Extract the (X, Y) coordinate from the center of the cell holding the provided text.  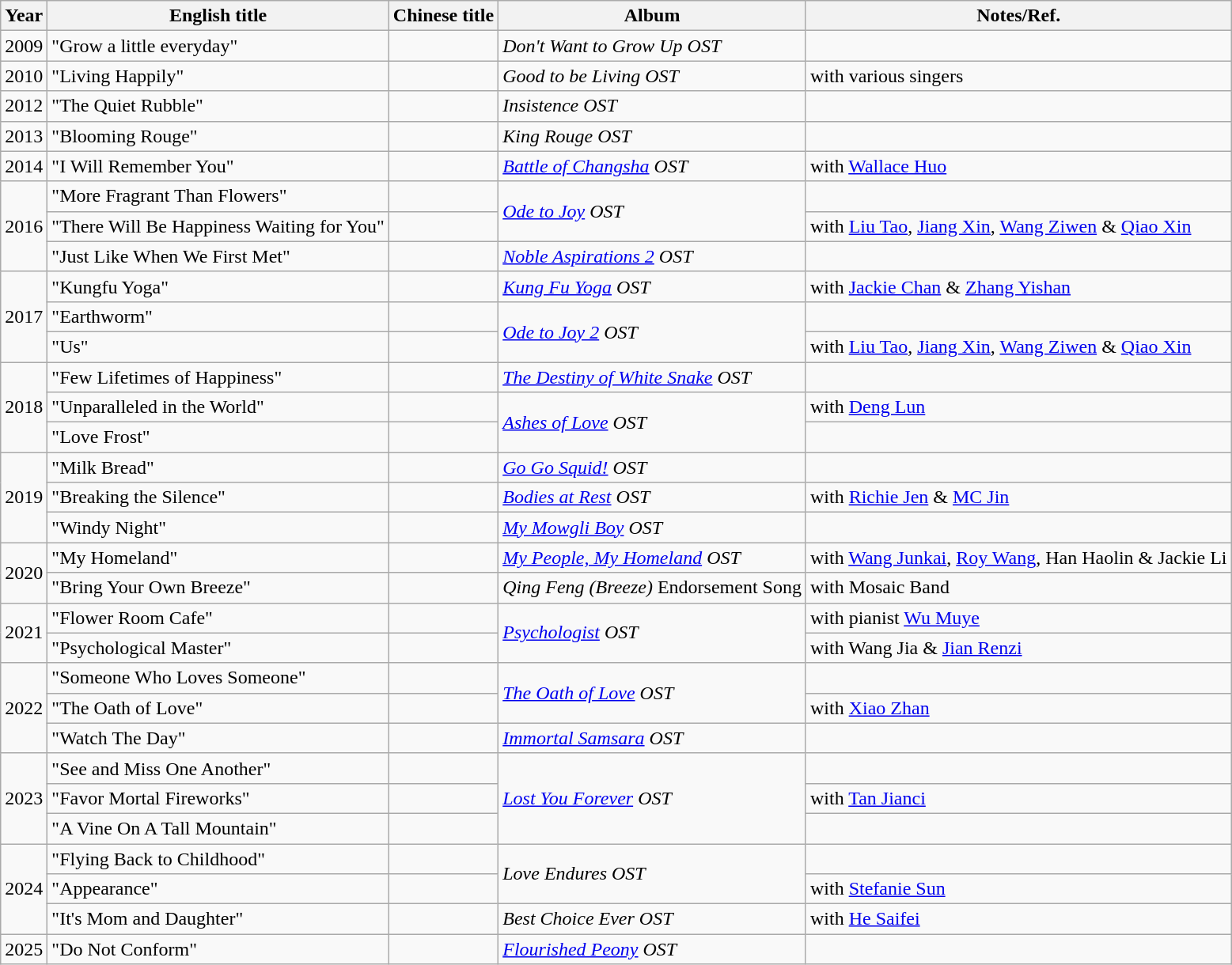
Love Endures OST (652, 873)
"Someone Who Loves Someone" (218, 678)
2016 (24, 226)
Psychologist OST (652, 633)
with Deng Lun (1018, 407)
with Wallace Huo (1018, 166)
2022 (24, 708)
"Milk Bread" (218, 467)
Go Go Squid! OST (652, 467)
"Flower Room Cafe" (218, 618)
"Kungfu Yoga" (218, 286)
"Unparalleled in the World" (218, 407)
Ashes of Love OST (652, 422)
2019 (24, 498)
"Windy Night" (218, 528)
with Mosaic Band (1018, 588)
with Stefanie Sun (1018, 889)
with Richie Jen & MC Jin (1018, 498)
2013 (24, 136)
2018 (24, 407)
"Few Lifetimes of Happiness" (218, 377)
with Jackie Chan & Zhang Yishan (1018, 286)
"Bring Your Own Breeze" (218, 588)
Ode to Joy OST (652, 211)
with He Saifei (1018, 919)
Kung Fu Yoga OST (652, 286)
2009 (24, 46)
"Do Not Conform" (218, 949)
"The Quiet Rubble" (218, 106)
"Psychological Master" (218, 648)
Qing Feng (Breeze) Endorsement Song (652, 588)
"See and Miss One Another" (218, 768)
"Appearance" (218, 889)
"Flying Back to Childhood" (218, 858)
"More Fragrant Than Flowers" (218, 196)
"Earthworm" (218, 316)
The Destiny of White Snake OST (652, 377)
My People, My Homeland OST (652, 558)
with pianist Wu Muye (1018, 618)
Insistence OST (652, 106)
2024 (24, 888)
Ode to Joy 2 OST (652, 331)
Flourished Peony OST (652, 949)
Bodies at Rest OST (652, 498)
Good to be Living OST (652, 76)
"I Will Remember You" (218, 166)
Chinese title (443, 16)
2010 (24, 76)
2021 (24, 633)
Album (652, 16)
Don't Want to Grow Up OST (652, 46)
"Us" (218, 346)
"The Oath of Love" (218, 708)
"Breaking the Silence" (218, 498)
"Grow a little everyday" (218, 46)
"There Will Be Happiness Waiting for You" (218, 226)
Year (24, 16)
King Rouge OST (652, 136)
The Oath of Love OST (652, 693)
2014 (24, 166)
2025 (24, 949)
English title (218, 16)
2023 (24, 798)
"Watch The Day" (218, 738)
"A Vine On A Tall Mountain" (218, 828)
Lost You Forever OST (652, 798)
with various singers (1018, 76)
Noble Aspirations 2 OST (652, 256)
"Blooming Rouge" (218, 136)
Immortal Samsara OST (652, 738)
Battle of Changsha OST (652, 166)
My Mowgli Boy OST (652, 528)
2012 (24, 106)
"Living Happily" (218, 76)
Notes/Ref. (1018, 16)
2017 (24, 316)
2020 (24, 573)
"Favor Mortal Fireworks" (218, 798)
"Love Frost" (218, 437)
"Just Like When We First Met" (218, 256)
with Xiao Zhan (1018, 708)
with Wang Junkai, Roy Wang, Han Haolin & Jackie Li (1018, 558)
Best Choice Ever OST (652, 919)
with Wang Jia & Jian Renzi (1018, 648)
with Tan Jianci (1018, 798)
"My Homeland" (218, 558)
"It's Mom and Daughter" (218, 919)
